Capture the cell that displays the provided text and extract its [X, Y] central coordinate. 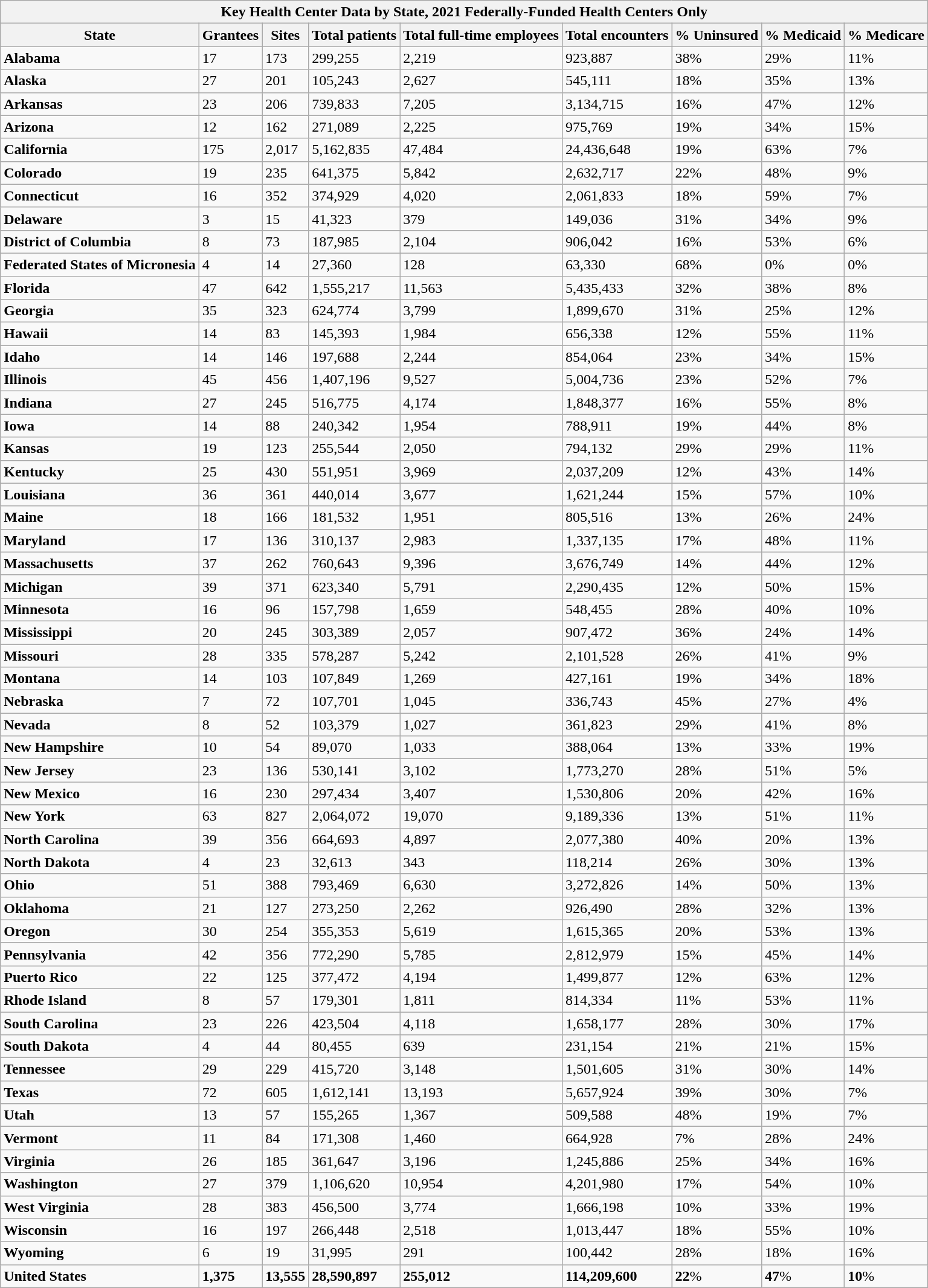
374,929 [354, 196]
814,334 [617, 1000]
Arizona [100, 127]
Indiana [100, 403]
639 [481, 1046]
578,287 [354, 655]
1,984 [481, 334]
118,214 [617, 862]
255,012 [481, 1276]
5,657,924 [617, 1092]
1,499,877 [617, 977]
149,036 [617, 219]
2,518 [481, 1230]
5,162,835 [354, 150]
1,621,244 [617, 495]
788,911 [617, 426]
Mississippi [100, 632]
New Hampshire [100, 748]
31,995 [354, 1253]
1,245,886 [617, 1161]
427,161 [617, 679]
3,148 [481, 1069]
1,848,377 [617, 403]
1,899,670 [617, 311]
Maine [100, 517]
45 [230, 380]
2,064,072 [354, 816]
59% [804, 196]
299,255 [354, 58]
25 [230, 472]
145,393 [354, 334]
907,472 [617, 632]
1,106,620 [354, 1184]
1,269 [481, 679]
Utah [100, 1115]
43% [804, 472]
271,089 [354, 127]
26 [230, 1161]
201 [285, 81]
336,743 [617, 702]
335 [285, 655]
1,045 [481, 702]
Washington [100, 1184]
262 [285, 563]
36% [717, 632]
1,615,365 [617, 931]
2,225 [481, 127]
371 [285, 586]
266,448 [354, 1230]
3,677 [481, 495]
1,460 [481, 1138]
Wisconsin [100, 1230]
127 [285, 908]
3 [230, 219]
88 [285, 426]
107,849 [354, 679]
3,407 [481, 793]
4,020 [481, 196]
623,340 [354, 586]
51 [230, 885]
1,501,605 [617, 1069]
975,769 [617, 127]
2,983 [481, 540]
793,469 [354, 885]
656,338 [617, 334]
39% [717, 1092]
Ohio [100, 885]
South Dakota [100, 1046]
Federated States of Micronesia [100, 264]
1,530,806 [617, 793]
11,563 [481, 288]
235 [285, 173]
197 [285, 1230]
352 [285, 196]
Kentucky [100, 472]
125 [285, 977]
509,588 [617, 1115]
Hawaii [100, 334]
3,272,826 [617, 885]
273,250 [354, 908]
Illinois [100, 380]
5,242 [481, 655]
20 [230, 632]
772,290 [354, 954]
84 [285, 1138]
10 [230, 748]
Maryland [100, 540]
175 [230, 150]
206 [285, 104]
District of Columbia [100, 242]
548,455 [617, 609]
2,244 [481, 357]
South Carolina [100, 1024]
21 [230, 908]
83 [285, 334]
854,064 [617, 357]
24,436,648 [617, 150]
361 [285, 495]
664,693 [354, 839]
Oklahoma [100, 908]
530,141 [354, 771]
68% [717, 264]
1,367 [481, 1115]
906,042 [617, 242]
231,154 [617, 1046]
155,265 [354, 1115]
Sites [285, 35]
New York [100, 816]
Arkansas [100, 104]
3,774 [481, 1207]
456 [285, 380]
343 [481, 862]
6,630 [481, 885]
3,196 [481, 1161]
3,102 [481, 771]
4,174 [481, 403]
423,504 [354, 1024]
80,455 [354, 1046]
5,785 [481, 954]
47 [230, 288]
123 [285, 449]
1,773,270 [617, 771]
63 [230, 816]
Vermont [100, 1138]
Alaska [100, 81]
37 [230, 563]
181,532 [354, 517]
Pennsylvania [100, 954]
100,442 [617, 1253]
105,243 [354, 81]
1,337,135 [617, 540]
240,342 [354, 426]
Nevada [100, 725]
2,050 [481, 449]
5% [886, 771]
3,134,715 [617, 104]
52% [804, 380]
6% [886, 242]
377,472 [354, 977]
624,774 [354, 311]
54% [804, 1184]
5,842 [481, 173]
157,798 [354, 609]
Texas [100, 1092]
107,701 [354, 702]
North Dakota [100, 862]
Nebraska [100, 702]
456,500 [354, 1207]
% Medicaid [804, 35]
Georgia [100, 311]
12 [230, 127]
551,951 [354, 472]
19,070 [481, 816]
42 [230, 954]
162 [285, 127]
1,658,177 [617, 1024]
Connecticut [100, 196]
388,064 [617, 748]
1,407,196 [354, 380]
11 [230, 1138]
3,676,749 [617, 563]
41,323 [354, 219]
383 [285, 1207]
430 [285, 472]
146 [285, 357]
605 [285, 1092]
North Carolina [100, 839]
1,013,447 [617, 1230]
187,985 [354, 242]
7,205 [481, 104]
2,017 [285, 150]
36 [230, 495]
New Jersey [100, 771]
5,004,736 [617, 380]
32,613 [354, 862]
Total full-time employees [481, 35]
63,330 [617, 264]
114,209,600 [617, 1276]
173 [285, 58]
297,434 [354, 793]
13 [230, 1115]
Minnesota [100, 609]
Total encounters [617, 35]
1,375 [230, 1276]
128 [481, 264]
1,033 [481, 748]
197,688 [354, 357]
Massachusetts [100, 563]
7 [230, 702]
9,189,336 [617, 816]
54 [285, 748]
29 [230, 1069]
1,027 [481, 725]
57% [804, 495]
Delaware [100, 219]
2,104 [481, 242]
6 [230, 1253]
California [100, 150]
516,775 [354, 403]
Louisiana [100, 495]
Total patients [354, 35]
2,632,717 [617, 173]
641,375 [354, 173]
310,137 [354, 540]
4,194 [481, 977]
1,666,198 [617, 1207]
15 [285, 219]
State [100, 35]
103,379 [354, 725]
166 [285, 517]
9,527 [481, 380]
2,057 [481, 632]
Iowa [100, 426]
Kansas [100, 449]
2,262 [481, 908]
42% [804, 793]
794,132 [617, 449]
Colorado [100, 173]
18 [230, 517]
1,954 [481, 426]
1,612,141 [354, 1092]
545,111 [617, 81]
179,301 [354, 1000]
1,951 [481, 517]
Wyoming [100, 1253]
291 [481, 1253]
5,791 [481, 586]
New Mexico [100, 793]
4% [886, 702]
926,490 [617, 908]
3,969 [481, 472]
Puerto Rico [100, 977]
Michigan [100, 586]
388 [285, 885]
440,014 [354, 495]
Missouri [100, 655]
Idaho [100, 357]
2,219 [481, 58]
2,812,979 [617, 954]
35 [230, 311]
4,118 [481, 1024]
4,201,980 [617, 1184]
805,516 [617, 517]
9,396 [481, 563]
44 [285, 1046]
Montana [100, 679]
4,897 [481, 839]
230 [285, 793]
361,823 [617, 725]
5,435,433 [617, 288]
% Uninsured [717, 35]
664,928 [617, 1138]
Rhode Island [100, 1000]
923,887 [617, 58]
171,308 [354, 1138]
% Medicare [886, 35]
2,037,209 [617, 472]
West Virginia [100, 1207]
739,833 [354, 104]
28,590,897 [354, 1276]
255,544 [354, 449]
52 [285, 725]
361,647 [354, 1161]
5,619 [481, 931]
229 [285, 1069]
89,070 [354, 748]
3,799 [481, 311]
United States [100, 1276]
Florida [100, 288]
13,555 [285, 1276]
355,353 [354, 931]
642 [285, 288]
760,643 [354, 563]
13,193 [481, 1092]
254 [285, 931]
73 [285, 242]
303,389 [354, 632]
2,061,833 [617, 196]
103 [285, 679]
323 [285, 311]
1,555,217 [354, 288]
27,360 [354, 264]
226 [285, 1024]
415,720 [354, 1069]
Grantees [230, 35]
22 [230, 977]
47,484 [481, 150]
35% [804, 81]
Alabama [100, 58]
96 [285, 609]
827 [285, 816]
10,954 [481, 1184]
2,290,435 [617, 586]
27% [804, 702]
2,627 [481, 81]
2,077,380 [617, 839]
1,659 [481, 609]
Virginia [100, 1161]
Oregon [100, 931]
185 [285, 1161]
Key Health Center Data by State, 2021 Federally-Funded Health Centers Only [464, 12]
1,811 [481, 1000]
30 [230, 931]
Tennessee [100, 1069]
2,101,528 [617, 655]
